For the text-containing cell, return its midpoint in (X, Y) coordinate format. 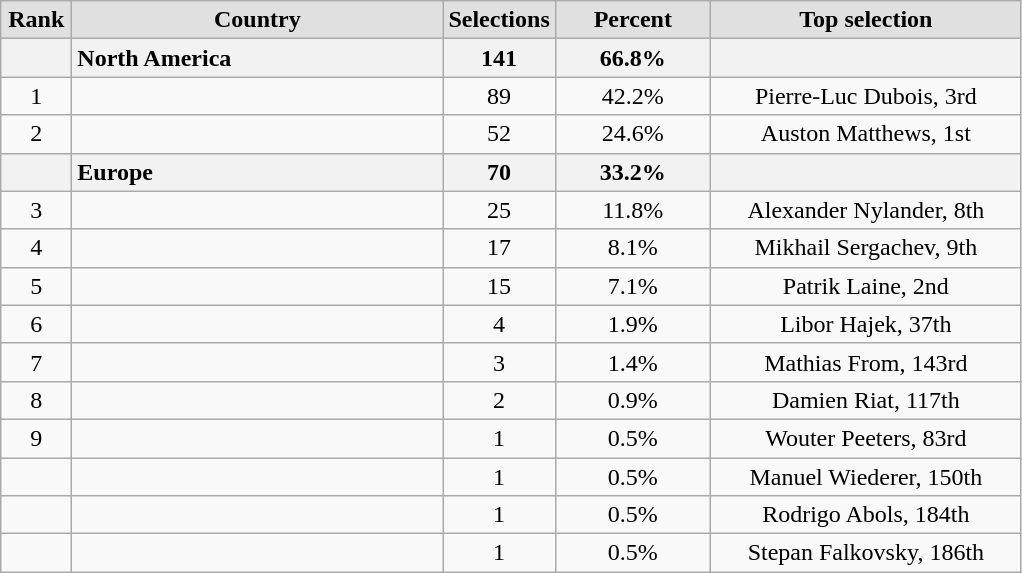
Country (258, 20)
1.9% (632, 324)
0.9% (632, 400)
8 (36, 400)
9 (36, 438)
Mikhail Sergachev, 9th (866, 248)
70 (499, 172)
Percent (632, 20)
Patrik Laine, 2nd (866, 286)
15 (499, 286)
Auston Matthews, 1st (866, 134)
Selections (499, 20)
141 (499, 58)
11.8% (632, 210)
1.4% (632, 362)
6 (36, 324)
Pierre-Luc Dubois, 3rd (866, 96)
Rodrigo Abols, 184th (866, 515)
89 (499, 96)
Manuel Wiederer, 150th (866, 477)
5 (36, 286)
North America (258, 58)
Rank (36, 20)
8.1% (632, 248)
Europe (258, 172)
Stepan Falkovsky, 186th (866, 553)
7 (36, 362)
7.1% (632, 286)
24.6% (632, 134)
25 (499, 210)
42.2% (632, 96)
Libor Hajek, 37th (866, 324)
Alexander Nylander, 8th (866, 210)
Wouter Peeters, 83rd (866, 438)
Top selection (866, 20)
Damien Riat, 117th (866, 400)
Mathias From, 143rd (866, 362)
66.8% (632, 58)
52 (499, 134)
17 (499, 248)
33.2% (632, 172)
